Output the (x, y) coordinate of the center of the cell containing the given text.  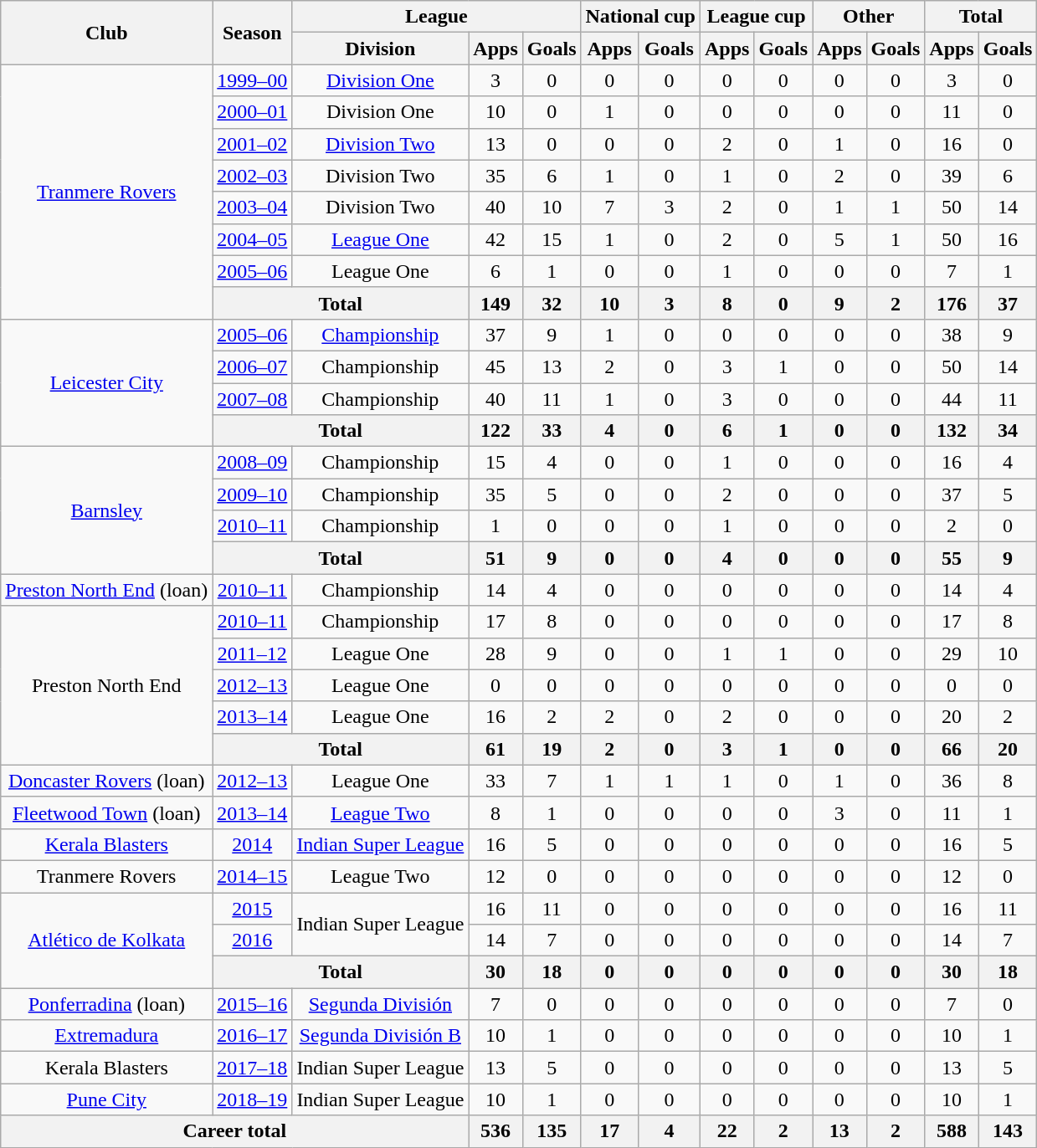
135 (552, 1131)
2004–05 (253, 239)
22 (726, 1131)
176 (952, 303)
Ponferradina (loan) (107, 1004)
61 (495, 749)
Preston North End (107, 685)
149 (495, 303)
Doncaster Rovers (loan) (107, 781)
29 (952, 653)
38 (952, 335)
National cup (640, 17)
44 (952, 399)
Pune City (107, 1099)
39 (952, 176)
Segunda División (380, 1004)
42 (495, 239)
132 (952, 431)
Segunda División B (380, 1036)
Club (107, 33)
536 (495, 1131)
55 (952, 558)
Preston North End (loan) (107, 590)
League cup (756, 17)
32 (552, 303)
2007–08 (253, 399)
19 (552, 749)
2017–18 (253, 1068)
66 (952, 749)
122 (495, 431)
2014–15 (253, 876)
Season (253, 33)
2016 (253, 940)
2002–03 (253, 176)
Extremadura (107, 1036)
1999–00 (253, 80)
2003–04 (253, 208)
36 (952, 781)
League (437, 17)
Other (869, 17)
2014 (253, 844)
2011–12 (253, 653)
28 (495, 653)
2016–17 (253, 1036)
45 (495, 366)
Leicester City (107, 382)
Fleetwood Town (loan) (107, 812)
2001–02 (253, 144)
2008–09 (253, 463)
143 (1008, 1131)
2015 (253, 908)
2006–07 (253, 366)
Barnsley (107, 510)
588 (952, 1131)
2009–10 (253, 495)
Atlético de Kolkata (107, 940)
34 (1008, 431)
Division (380, 49)
51 (495, 558)
2000–01 (253, 112)
2018–19 (253, 1099)
Career total (234, 1131)
2015–16 (253, 1004)
